For the text-containing cell, return its midpoint in [X, Y] coordinate format. 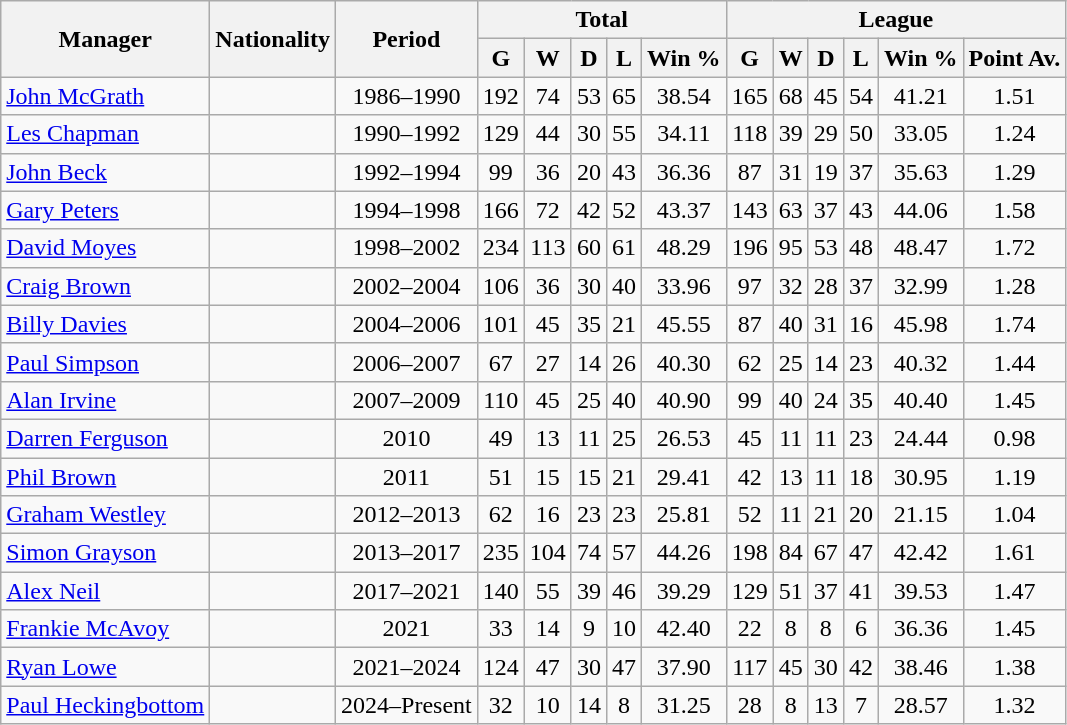
Billy Davies [106, 324]
43.37 [684, 210]
1.61 [1014, 553]
192 [500, 96]
1994–1998 [407, 210]
6 [860, 629]
41 [860, 591]
1.29 [1014, 172]
234 [500, 248]
Les Chapman [106, 134]
165 [750, 96]
18 [860, 477]
44.06 [920, 210]
1.47 [1014, 591]
31.25 [684, 705]
166 [500, 210]
101 [500, 324]
1992–1994 [407, 172]
40.30 [684, 362]
95 [790, 248]
1.19 [1014, 477]
1.24 [1014, 134]
1.72 [1014, 248]
2002–2004 [407, 286]
54 [860, 96]
League [896, 20]
Paul Simpson [106, 362]
61 [624, 248]
2021–2024 [407, 667]
45.98 [920, 324]
106 [500, 286]
19 [826, 172]
45.55 [684, 324]
9 [588, 629]
35.63 [920, 172]
2006–2007 [407, 362]
50 [860, 134]
26.53 [684, 438]
37.90 [684, 667]
110 [500, 400]
2013–2017 [407, 553]
Frankie McAvoy [106, 629]
Phil Brown [106, 477]
42.42 [920, 553]
104 [548, 553]
Total [602, 20]
Period [407, 39]
27 [548, 362]
65 [624, 96]
John McGrath [106, 96]
44.26 [684, 553]
140 [500, 591]
33.96 [684, 286]
Paul Heckingbottom [106, 705]
26 [624, 362]
38.54 [684, 96]
2010 [407, 438]
40.40 [920, 400]
48 [860, 248]
24 [826, 400]
124 [500, 667]
1990–1992 [407, 134]
72 [548, 210]
Point Av. [1014, 58]
41.21 [920, 96]
John Beck [106, 172]
44 [548, 134]
7 [860, 705]
Alex Neil [106, 591]
2017–2021 [407, 591]
29.41 [684, 477]
39.29 [684, 591]
2007–2009 [407, 400]
1986–1990 [407, 96]
Manager [106, 39]
0.98 [1014, 438]
1.58 [1014, 210]
1.04 [1014, 515]
30.95 [920, 477]
39.53 [920, 591]
24.44 [920, 438]
196 [750, 248]
Nationality [273, 39]
40.90 [684, 400]
1.38 [1014, 667]
2024–Present [407, 705]
Gary Peters [106, 210]
118 [750, 134]
1.44 [1014, 362]
1.32 [1014, 705]
113 [548, 248]
1.74 [1014, 324]
Craig Brown [106, 286]
Simon Grayson [106, 553]
34.11 [684, 134]
84 [790, 553]
49 [500, 438]
Darren Ferguson [106, 438]
1998–2002 [407, 248]
28.57 [920, 705]
38.46 [920, 667]
57 [624, 553]
25.81 [684, 515]
68 [790, 96]
117 [750, 667]
60 [588, 248]
2012–2013 [407, 515]
2011 [407, 477]
32.99 [920, 286]
2021 [407, 629]
Graham Westley [106, 515]
33.05 [920, 134]
33 [500, 629]
42.40 [684, 629]
Alan Irvine [106, 400]
David Moyes [106, 248]
Ryan Lowe [106, 667]
21.15 [920, 515]
2004–2006 [407, 324]
63 [790, 210]
29 [826, 134]
97 [750, 286]
48.29 [684, 248]
235 [500, 553]
46 [624, 591]
40.32 [920, 362]
1.51 [1014, 96]
143 [750, 210]
198 [750, 553]
22 [750, 629]
1.28 [1014, 286]
48.47 [920, 248]
